Find where the given text appears and provide that cell's center as (X, Y) coordinate. 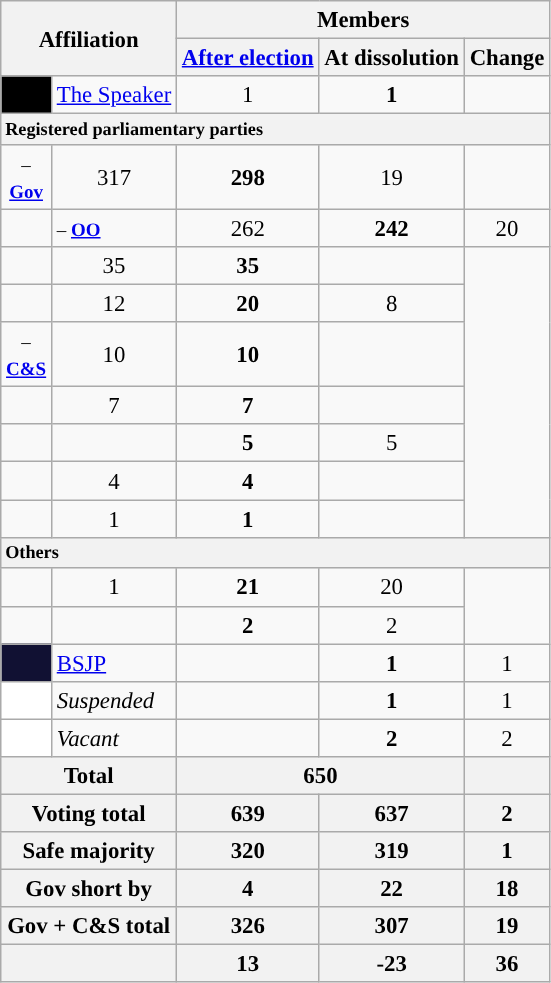
12 (114, 304)
320 (248, 851)
22 (392, 888)
317 (114, 178)
307 (392, 926)
Others (276, 552)
21 (248, 588)
262 (248, 229)
The Speaker (114, 95)
Affiliation (89, 38)
Suspended (114, 700)
637 (392, 813)
319 (392, 851)
BSJP (114, 663)
639 (248, 813)
Voting total (89, 813)
Safe majority (89, 851)
-23 (392, 964)
36 (506, 964)
8 (392, 304)
– Gov (26, 178)
Members (364, 20)
298 (248, 178)
– C&S (26, 354)
650 (321, 776)
Gov + C&S total (89, 926)
Gov short by (89, 888)
13 (248, 964)
– OO (114, 229)
Registered parliamentary parties (276, 130)
Change (506, 58)
242 (392, 229)
After election (248, 58)
Vacant (114, 738)
At dissolution (392, 58)
Total (89, 776)
18 (506, 888)
326 (248, 926)
